Capture the cell that displays the provided text and extract its [x, y] central coordinate. 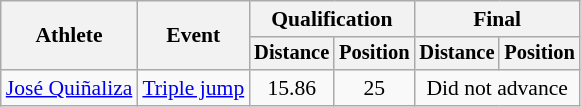
Qualification [332, 19]
15.86 [292, 88]
José Quiñaliza [70, 88]
25 [374, 88]
Did not advance [498, 88]
Triple jump [193, 88]
Event [193, 36]
Final [498, 19]
Athlete [70, 36]
